Return (x, y) of the center of cell containing provided text 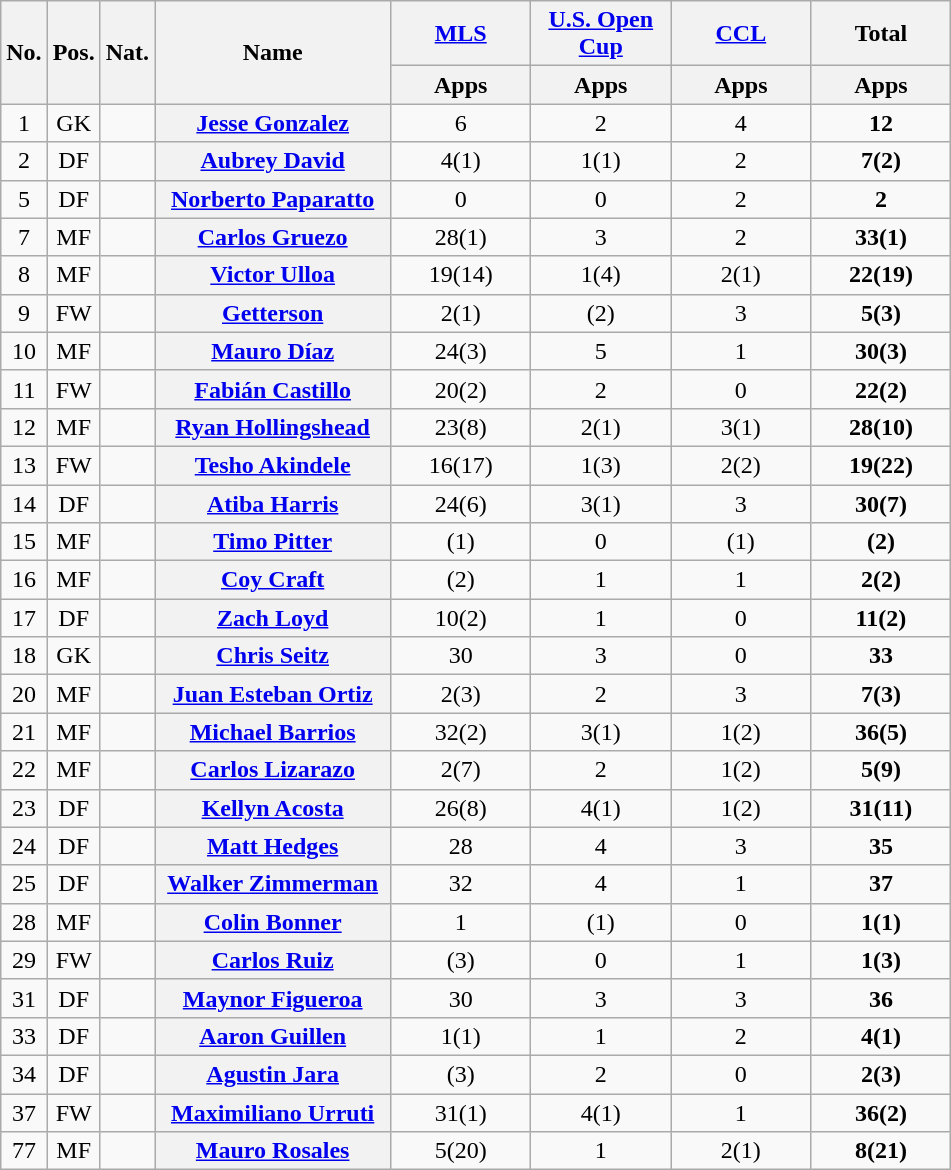
30(7) (881, 503)
32(2) (461, 732)
34 (24, 1074)
16(17) (461, 465)
Agustin Jara (273, 1074)
35 (881, 846)
11(2) (881, 618)
31(1) (461, 1113)
Carlos Ruiz (273, 960)
17 (24, 618)
Tesho Akindele (273, 465)
22(2) (881, 389)
Walker Zimmerman (273, 884)
31(11) (881, 808)
36(2) (881, 1113)
Name (273, 52)
1(4) (601, 275)
Kellyn Acosta (273, 808)
18 (24, 656)
Atiba Harris (273, 503)
Fabián Castillo (273, 389)
Victor Ulloa (273, 275)
10(2) (461, 618)
9 (24, 313)
15 (24, 542)
MLS (461, 34)
Maynor Figueroa (273, 998)
Jesse Gonzalez (273, 123)
Aaron Guillen (273, 1036)
8(21) (881, 1151)
29 (24, 960)
22 (24, 770)
No. (24, 52)
10 (24, 351)
Juan Esteban Ortiz (273, 694)
20 (24, 694)
U.S. Open Cup (601, 34)
8 (24, 275)
7(3) (881, 694)
24(3) (461, 351)
19(14) (461, 275)
5(9) (881, 770)
7(2) (881, 161)
Carlos Lizarazo (273, 770)
Matt Hedges (273, 846)
Michael Barrios (273, 732)
5(20) (461, 1151)
20(2) (461, 389)
24 (24, 846)
19(22) (881, 465)
6 (461, 123)
13 (24, 465)
25 (24, 884)
Coy Craft (273, 580)
Mauro Rosales (273, 1151)
Chris Seitz (273, 656)
23(8) (461, 427)
23 (24, 808)
26(8) (461, 808)
11 (24, 389)
16 (24, 580)
32 (461, 884)
Getterson (273, 313)
Mauro Díaz (273, 351)
Ryan Hollingshead (273, 427)
CCL (741, 34)
30(3) (881, 351)
21 (24, 732)
24(6) (461, 503)
Total (881, 34)
Pos. (74, 52)
Carlos Gruezo (273, 237)
Colin Bonner (273, 922)
Aubrey David (273, 161)
Maximiliano Urruti (273, 1113)
31 (24, 998)
7 (24, 237)
22(19) (881, 275)
Norberto Paparatto (273, 199)
28(1) (461, 237)
Timo Pitter (273, 542)
Nat. (127, 52)
28(10) (881, 427)
5(3) (881, 313)
14 (24, 503)
Zach Loyd (273, 618)
77 (24, 1151)
33(1) (881, 237)
36(5) (881, 732)
2(7) (461, 770)
36 (881, 998)
